Detect which cell encompasses the target text, then output its (x, y) center coordinate. 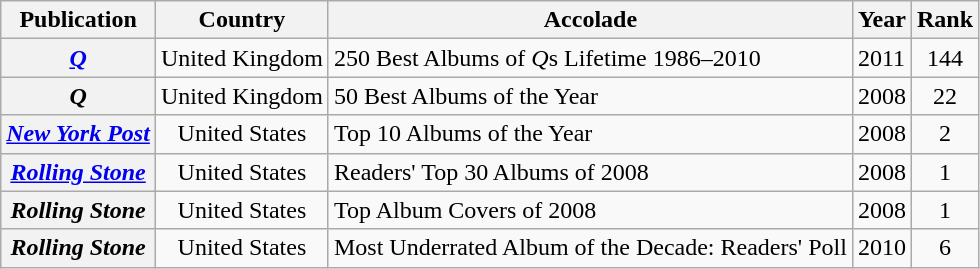
Top 10 Albums of the Year (590, 134)
50 Best Albums of the Year (590, 96)
Readers' Top 30 Albums of 2008 (590, 172)
2010 (882, 248)
Year (882, 20)
6 (944, 248)
New York Post (78, 134)
Most Underrated Album of the Decade: Readers' Poll (590, 248)
Country (242, 20)
Rank (944, 20)
Publication (78, 20)
Accolade (590, 20)
Top Album Covers of 2008 (590, 210)
144 (944, 58)
250 Best Albums of Qs Lifetime 1986–2010 (590, 58)
2 (944, 134)
22 (944, 96)
2011 (882, 58)
